Capture the cell that displays the provided text and extract its (X, Y) central coordinate. 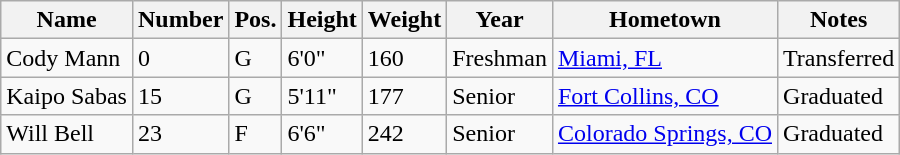
Year (500, 20)
Transferred (839, 58)
Height (322, 20)
Kaipo Sabas (67, 96)
0 (180, 58)
Miami, FL (664, 58)
15 (180, 96)
160 (404, 58)
5'11" (322, 96)
242 (404, 134)
Freshman (500, 58)
Pos. (256, 20)
Colorado Springs, CO (664, 134)
Fort Collins, CO (664, 96)
Weight (404, 20)
Number (180, 20)
177 (404, 96)
Notes (839, 20)
6'0" (322, 58)
23 (180, 134)
Cody Mann (67, 58)
Name (67, 20)
Will Bell (67, 134)
F (256, 134)
6'6" (322, 134)
Hometown (664, 20)
